Return the [x, y] coordinate for the center point of the cell that contains the specified text.  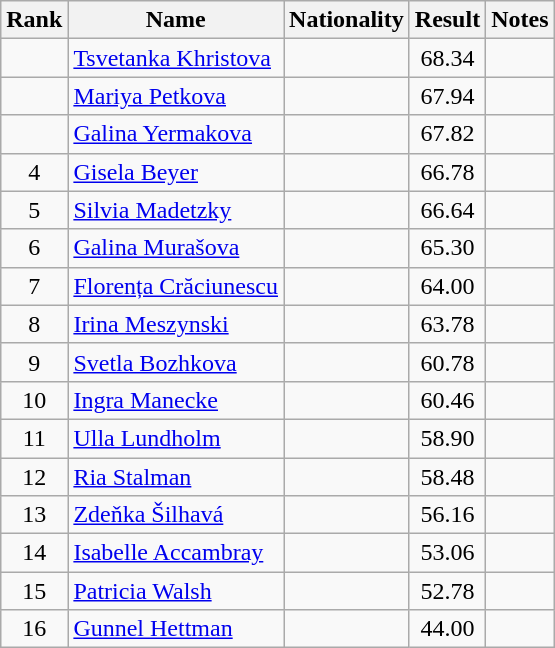
60.46 [447, 400]
7 [34, 286]
Mariya Petkova [176, 96]
Ulla Lundholm [176, 438]
53.06 [447, 553]
Result [447, 20]
56.16 [447, 515]
Silvia Madetzky [176, 210]
Notes [520, 20]
Rank [34, 20]
65.30 [447, 248]
5 [34, 210]
Irina Meszynski [176, 324]
Nationality [347, 20]
Isabelle Accambray [176, 553]
6 [34, 248]
64.00 [447, 286]
Svetla Bozhkova [176, 362]
Ingra Manecke [176, 400]
Tsvetanka Khristova [176, 58]
60.78 [447, 362]
11 [34, 438]
67.94 [447, 96]
66.78 [447, 172]
44.00 [447, 629]
Gisela Beyer [176, 172]
Gunnel Hettman [176, 629]
Galina Murašova [176, 248]
Galina Yermakova [176, 134]
66.64 [447, 210]
9 [34, 362]
14 [34, 553]
16 [34, 629]
Patricia Walsh [176, 591]
67.82 [447, 134]
15 [34, 591]
68.34 [447, 58]
58.90 [447, 438]
8 [34, 324]
12 [34, 477]
Florența Crăciunescu [176, 286]
4 [34, 172]
Name [176, 20]
Zdeňka Šilhavá [176, 515]
10 [34, 400]
13 [34, 515]
52.78 [447, 591]
58.48 [447, 477]
Ria Stalman [176, 477]
63.78 [447, 324]
